For the text-containing cell, return its midpoint in (X, Y) coordinate format. 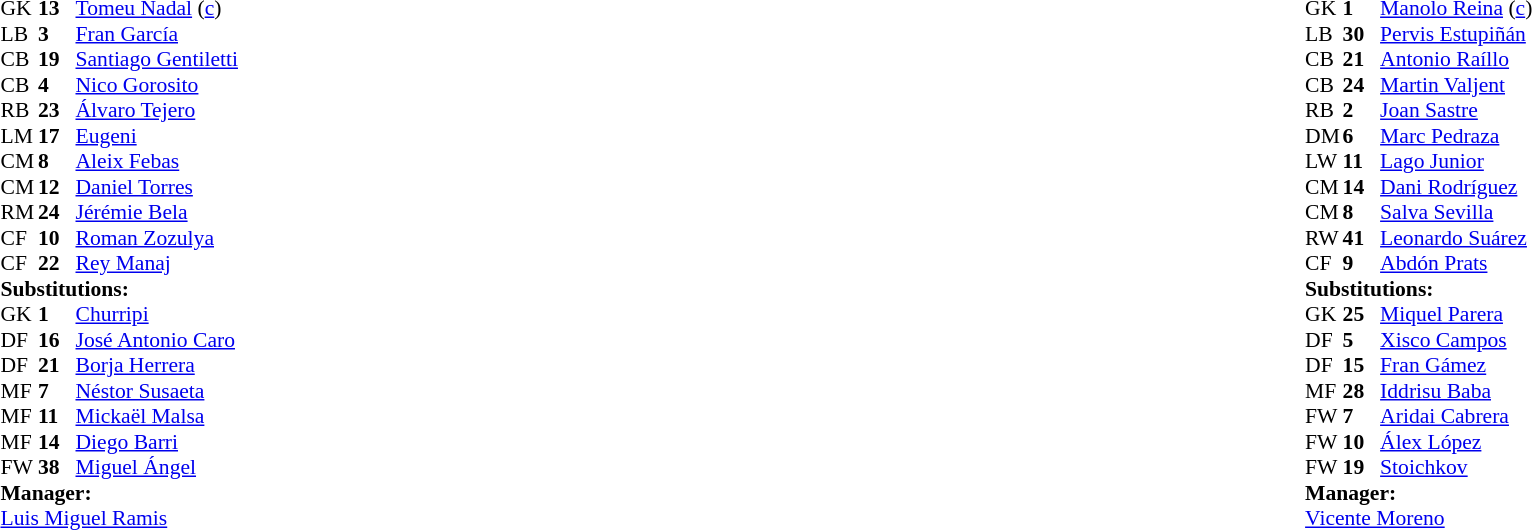
Jérémie Bela (157, 213)
41 (1362, 238)
28 (1362, 391)
Álex López (1456, 442)
Fran García (157, 34)
Miquel Parera (1456, 315)
LW (1324, 161)
DM (1324, 136)
Churripi (157, 315)
Fran Gámez (1456, 365)
Miguel Ángel (157, 467)
3 (57, 34)
17 (57, 136)
9 (1362, 263)
Marc Pedraza (1456, 136)
Aridai Cabrera (1456, 417)
Diego Barri (157, 442)
12 (57, 187)
Néstor Susaeta (157, 391)
RM (19, 213)
Salva Sevilla (1456, 213)
Antonio Raíllo (1456, 59)
16 (57, 340)
22 (57, 263)
Aleix Febas (157, 161)
Xisco Campos (1456, 340)
23 (57, 111)
2 (1362, 111)
Pervis Estupiñán (1456, 34)
José Antonio Caro (157, 340)
Mickaël Malsa (157, 417)
Álvaro Tejero (157, 111)
Stoichkov (1456, 467)
Dani Rodríguez (1456, 187)
Iddrisu Baba (1456, 391)
Borja Herrera (157, 365)
Abdón Prats (1456, 263)
Leonardo Suárez (1456, 238)
15 (1362, 365)
38 (57, 467)
Santiago Gentiletti (157, 59)
25 (1362, 315)
4 (57, 85)
Daniel Torres (157, 187)
LM (19, 136)
Joan Sastre (1456, 111)
30 (1362, 34)
RW (1324, 238)
Nico Gorosito (157, 85)
1 (57, 315)
Eugeni (157, 136)
Roman Zozulya (157, 238)
Rey Manaj (157, 263)
6 (1362, 136)
Lago Junior (1456, 161)
5 (1362, 340)
Martin Valjent (1456, 85)
